Output the (X, Y) coordinate of the center of the cell containing the given text.  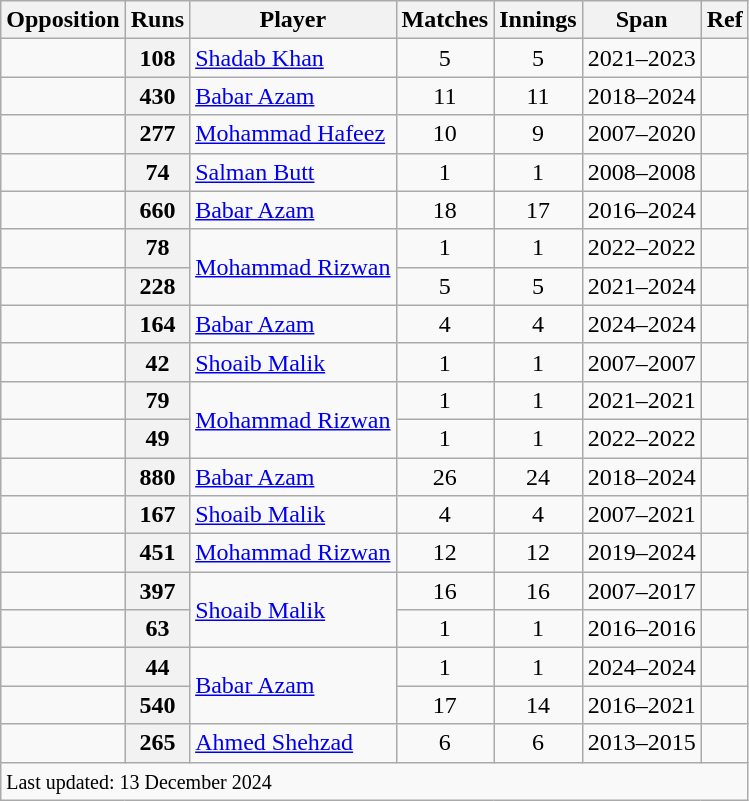
540 (157, 705)
Last updated: 13 December 2024 (375, 781)
2016–2021 (642, 705)
108 (157, 58)
2008–2008 (642, 172)
2021–2024 (642, 286)
Mohammad Hafeez (293, 134)
42 (157, 362)
Ref (724, 20)
2007–2021 (642, 515)
2021–2021 (642, 400)
78 (157, 248)
49 (157, 438)
Innings (538, 20)
74 (157, 172)
880 (157, 477)
228 (157, 286)
164 (157, 324)
18 (445, 210)
2016–2024 (642, 210)
451 (157, 553)
2013–2015 (642, 743)
10 (445, 134)
Ahmed Shehzad (293, 743)
660 (157, 210)
277 (157, 134)
Shadab Khan (293, 58)
430 (157, 96)
63 (157, 629)
2016–2016 (642, 629)
Matches (445, 20)
Opposition (63, 20)
44 (157, 667)
14 (538, 705)
2007–2020 (642, 134)
Span (642, 20)
79 (157, 400)
24 (538, 477)
2007–2007 (642, 362)
265 (157, 743)
26 (445, 477)
167 (157, 515)
397 (157, 591)
2019–2024 (642, 553)
Runs (157, 20)
2007–2017 (642, 591)
Salman Butt (293, 172)
Player (293, 20)
2021–2023 (642, 58)
9 (538, 134)
